For the text-containing cell, return its midpoint in (x, y) coordinate format. 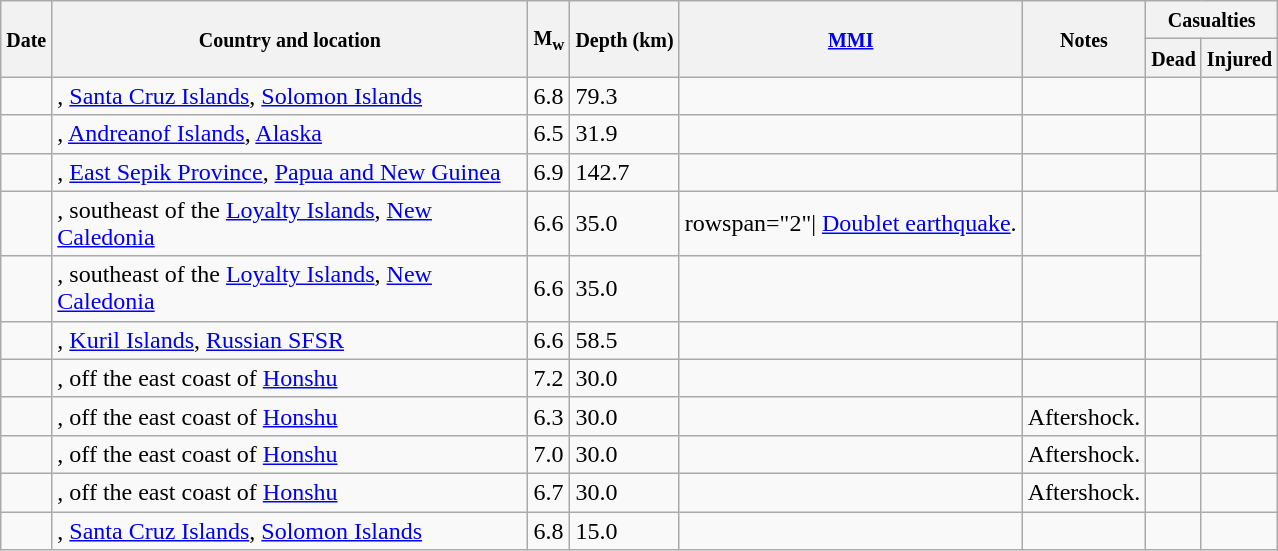
142.7 (624, 172)
31.9 (624, 134)
6.7 (549, 492)
Dead (1174, 58)
Notes (1084, 39)
Depth (km) (624, 39)
rowspan="2"| Doublet earthquake. (850, 224)
MMI (850, 39)
Date (26, 39)
7.0 (549, 454)
, Andreanof Islands, Alaska (290, 134)
79.3 (624, 96)
Casualties (1212, 20)
, East Sepik Province, Papua and New Guinea (290, 172)
6.5 (549, 134)
6.3 (549, 416)
, Kuril Islands, Russian SFSR (290, 340)
58.5 (624, 340)
Country and location (290, 39)
7.2 (549, 378)
15.0 (624, 531)
6.9 (549, 172)
Mw (549, 39)
Injured (1239, 58)
